Detect which cell encompasses the target text, then output its (x, y) center coordinate. 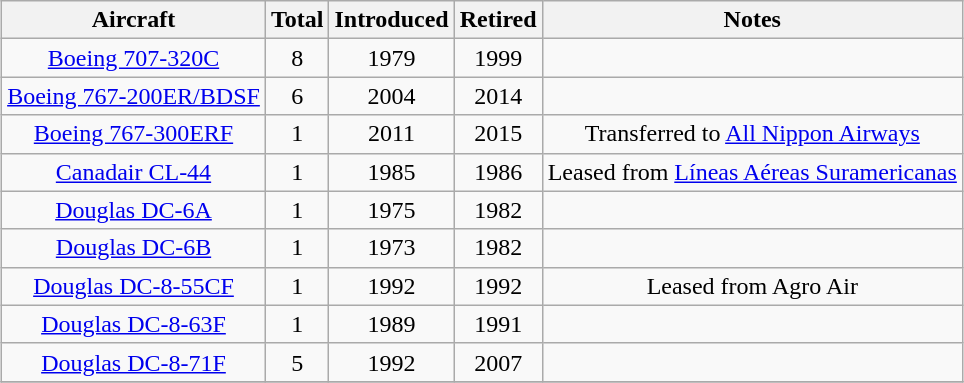
1989 (392, 324)
Leased from Agro Air (752, 286)
Boeing 707-320C (134, 58)
Leased from Líneas Aéreas Suramericanas (752, 172)
1985 (392, 172)
1979 (392, 58)
Douglas DC-8-55CF (134, 286)
1991 (498, 324)
Canadair CL-44 (134, 172)
8 (297, 58)
2014 (498, 96)
Douglas DC-6B (134, 248)
Douglas DC-8-63F (134, 324)
2004 (392, 96)
Aircraft (134, 20)
Transferred to All Nippon Airways (752, 134)
6 (297, 96)
1986 (498, 172)
1973 (392, 248)
Boeing 767-200ER/BDSF (134, 96)
Notes (752, 20)
5 (297, 362)
2011 (392, 134)
Douglas DC-8-71F (134, 362)
Retired (498, 20)
Total (297, 20)
2007 (498, 362)
1975 (392, 210)
2015 (498, 134)
1999 (498, 58)
Introduced (392, 20)
Douglas DC-6A (134, 210)
Boeing 767-300ERF (134, 134)
